Capture the cell that displays the provided text and extract its [X, Y] central coordinate. 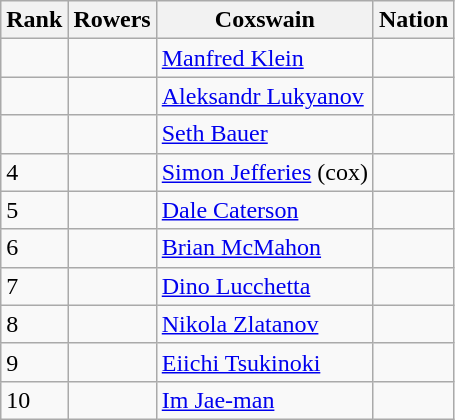
8 [34, 324]
Brian McMahon [264, 248]
10 [34, 400]
Aleksandr Lukyanov [264, 96]
4 [34, 172]
Coxswain [264, 20]
Manfred Klein [264, 58]
Dale Caterson [264, 210]
6 [34, 248]
5 [34, 210]
Rowers [112, 20]
Nation [413, 20]
Seth Bauer [264, 134]
9 [34, 362]
Im Jae-man [264, 400]
Nikola Zlatanov [264, 324]
Simon Jefferies (cox) [264, 172]
7 [34, 286]
Rank [34, 20]
Dino Lucchetta [264, 286]
Eiichi Tsukinoki [264, 362]
